Provide the [x, y] coordinate of the cell's center where the given text is located.  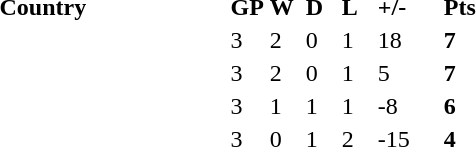
-8 [408, 106]
18 [408, 40]
5 [408, 73]
